Provide the (x, y) coordinate of the cell's center where the given text is located.  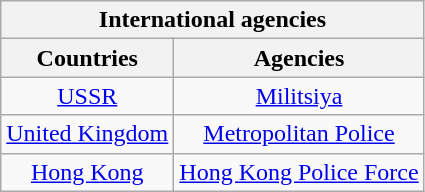
International agencies (212, 20)
Hong Kong Police Force (299, 172)
Militsiya (299, 96)
Agencies (299, 58)
Metropolitan Police (299, 134)
United Kingdom (88, 134)
USSR (88, 96)
Countries (88, 58)
Hong Kong (88, 172)
